Identify which cell holds the provided text, then report its (x, y) central coordinate. 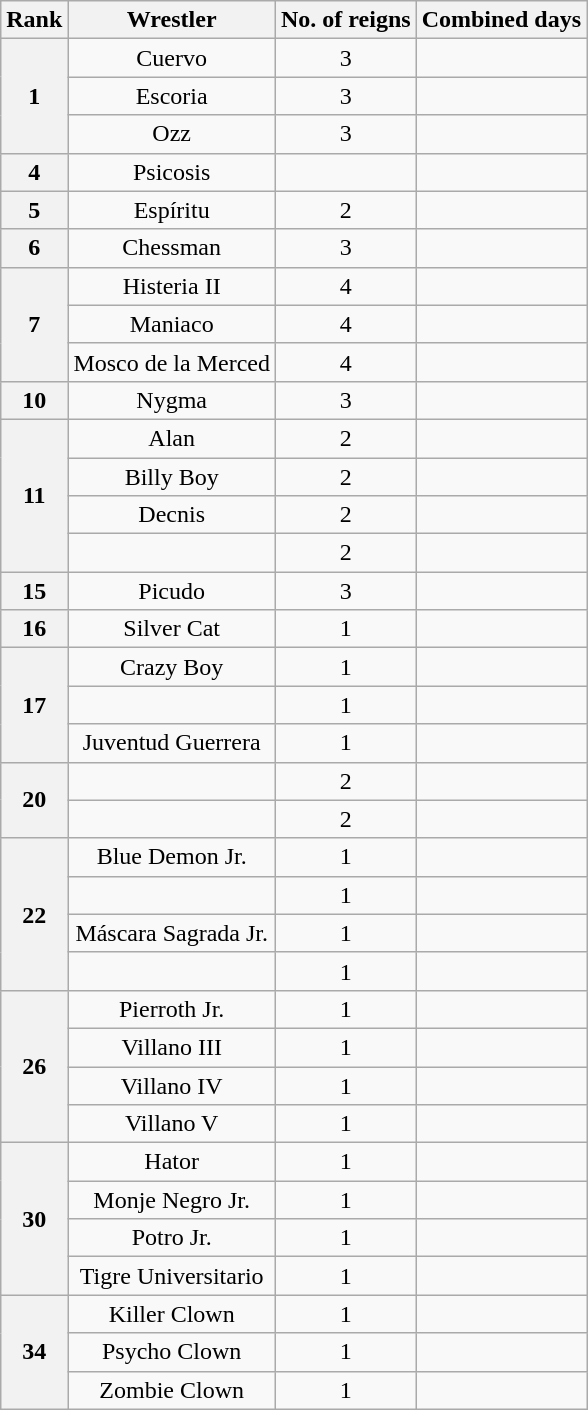
Tigre Universitario (172, 1276)
No. of reigns (346, 20)
Escoria (172, 96)
Espíritu (172, 210)
Silver Cat (172, 629)
Nygma (172, 400)
Crazy Boy (172, 667)
16 (34, 629)
11 (34, 495)
Zombie Clown (172, 1390)
Histeria II (172, 286)
7 (34, 324)
10 (34, 400)
Billy Boy (172, 477)
34 (34, 1352)
Máscara Sagrada Jr. (172, 933)
Villano III (172, 1047)
Chessman (172, 248)
15 (34, 591)
Ozz (172, 134)
Killer Clown (172, 1314)
30 (34, 1219)
Juventud Guerrera (172, 743)
22 (34, 914)
6 (34, 248)
Cuervo (172, 58)
5 (34, 210)
Psicosis (172, 172)
26 (34, 1066)
Psycho Clown (172, 1352)
Wrestler (172, 20)
Villano V (172, 1124)
Pierroth Jr. (172, 1009)
Rank (34, 20)
Monje Negro Jr. (172, 1200)
Hator (172, 1162)
Picudo (172, 591)
Mosco de la Merced (172, 362)
Decnis (172, 515)
Combined days (501, 20)
Villano IV (172, 1085)
17 (34, 705)
Potro Jr. (172, 1238)
20 (34, 800)
Blue Demon Jr. (172, 857)
Alan (172, 438)
Maniaco (172, 324)
